Pinpoint the cell where the given text exists, returning its [x, y] midpoint coordinate. 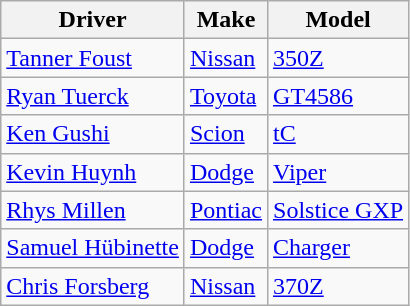
Chris Forsberg [93, 286]
Toyota [226, 96]
Samuel Hübinette [93, 248]
Driver [93, 20]
Ryan Tuerck [93, 96]
Rhys Millen [93, 210]
Make [226, 20]
Charger [338, 248]
GT4586 [338, 96]
Scion [226, 134]
370Z [338, 286]
Tanner Foust [93, 58]
tC [338, 134]
350Z [338, 58]
Pontiac [226, 210]
Kevin Huynh [93, 172]
Ken Gushi [93, 134]
Viper [338, 172]
Solstice GXP [338, 210]
Model [338, 20]
